For the text-containing cell, return its midpoint in [X, Y] coordinate format. 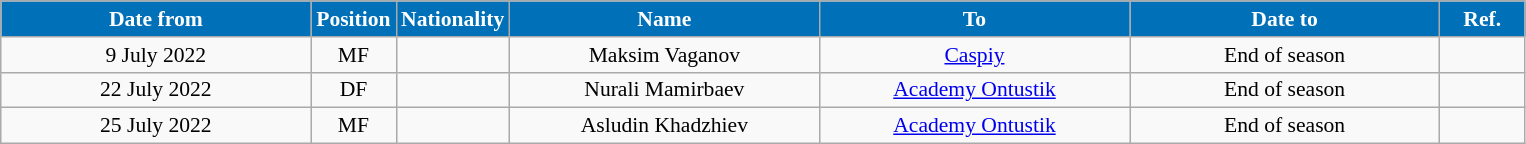
Caspiy [974, 55]
Date from [156, 19]
9 July 2022 [156, 55]
DF [354, 90]
Name [664, 19]
22 July 2022 [156, 90]
Position [354, 19]
Date to [1285, 19]
25 July 2022 [156, 126]
Nurali Mamirbaev [664, 90]
Maksim Vaganov [664, 55]
Ref. [1482, 19]
To [974, 19]
Nationality [452, 19]
Asludin Khadzhiev [664, 126]
